Provide the (x, y) coordinate of the cell's center where the given text is located.  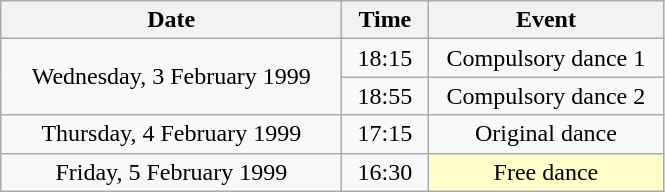
18:55 (385, 96)
Time (385, 20)
Compulsory dance 1 (546, 58)
Compulsory dance 2 (546, 96)
Friday, 5 February 1999 (172, 172)
Wednesday, 3 February 1999 (172, 77)
Event (546, 20)
Free dance (546, 172)
Thursday, 4 February 1999 (172, 134)
17:15 (385, 134)
Date (172, 20)
18:15 (385, 58)
Original dance (546, 134)
16:30 (385, 172)
